Find where the given text appears and provide that cell's center as (x, y) coordinate. 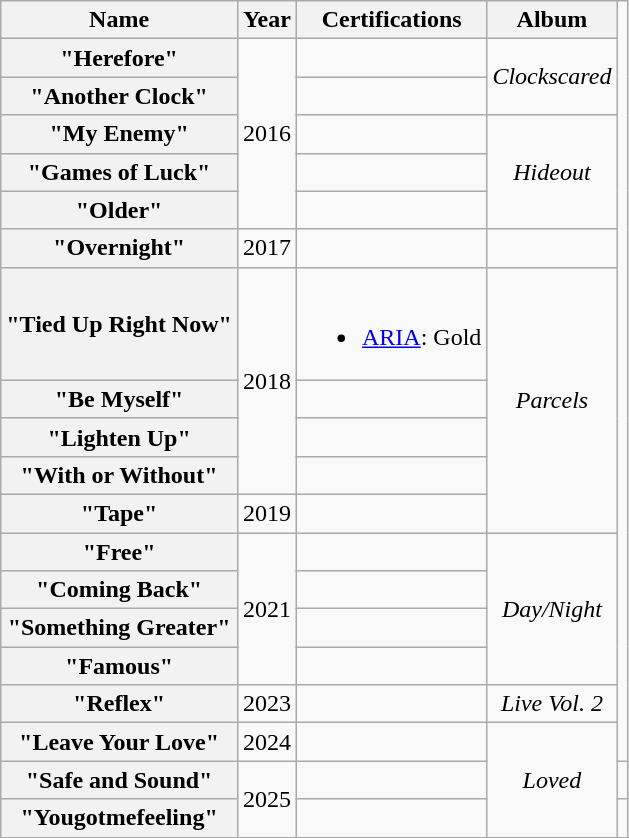
Clockscared (552, 77)
"Coming Back" (120, 590)
2017 (266, 248)
ARIA: Gold (391, 324)
Certifications (391, 20)
"Yougotmefeeling" (120, 818)
"Something Greater" (120, 628)
2019 (266, 513)
Day/Night (552, 608)
"My Enemy" (120, 134)
Name (120, 20)
Loved (552, 780)
"Safe and Sound" (120, 780)
2021 (266, 608)
"Be Myself" (120, 399)
"Reflex" (120, 704)
2023 (266, 704)
2016 (266, 134)
"Older" (120, 210)
"Free" (120, 551)
Year (266, 20)
"Another Clock" (120, 96)
2024 (266, 742)
Album (552, 20)
Hideout (552, 172)
Parcels (552, 400)
"With or Without" (120, 475)
"Herefore" (120, 58)
Live Vol. 2 (552, 704)
"Famous" (120, 666)
"Games of Luck" (120, 172)
"Lighten Up" (120, 437)
"Overnight" (120, 248)
"Leave Your Love" (120, 742)
"Tape" (120, 513)
2025 (266, 799)
2018 (266, 380)
"Tied Up Right Now" (120, 324)
